Capture the cell that displays the provided text and extract its (X, Y) central coordinate. 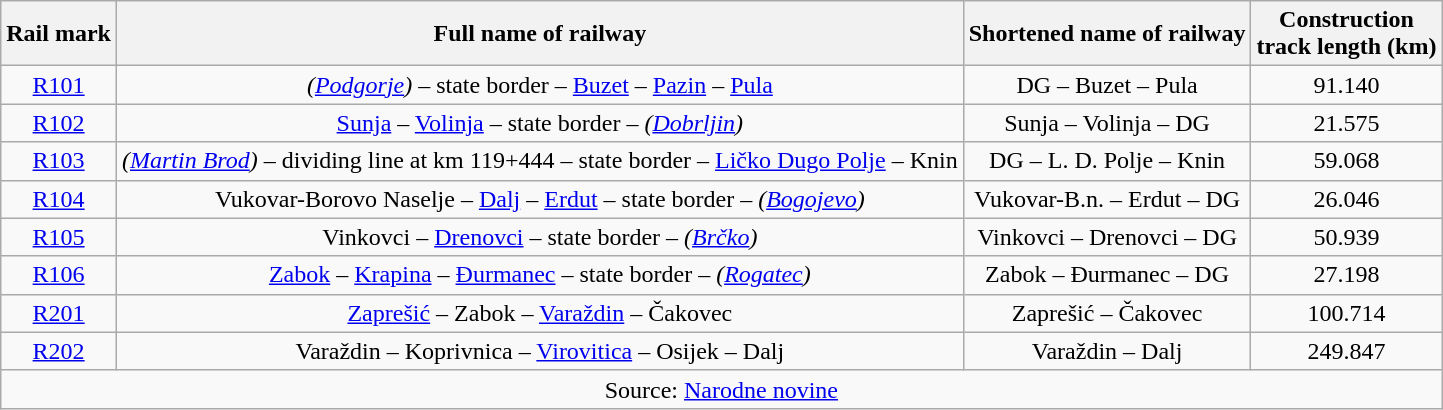
Vinkovci – Drenovci – DG (1107, 237)
R101 (59, 85)
Rail mark (59, 34)
R106 (59, 275)
Zaprešić – Zabok – Varaždin – Čakovec (540, 313)
100.714 (1346, 313)
R105 (59, 237)
Vinkovci – Drenovci – state border – (Brčko) (540, 237)
Sunja – Volinja – state border – (Dobrljin) (540, 123)
Full name of railway (540, 34)
Varaždin – Dalj (1107, 351)
26.046 (1346, 199)
21.575 (1346, 123)
Shortened name of railway (1107, 34)
91.140 (1346, 85)
249.847 (1346, 351)
Zabok – Krapina – Đurmanec – state border – (Rogatec) (540, 275)
DG – Buzet – Pula (1107, 85)
Zaprešić – Čakovec (1107, 313)
Source: Narodne novine (722, 389)
Constructiontrack length (km) (1346, 34)
R201 (59, 313)
27.198 (1346, 275)
R202 (59, 351)
R102 (59, 123)
50.939 (1346, 237)
Sunja – Volinja – DG (1107, 123)
R103 (59, 161)
Zabok – Đurmanec – DG (1107, 275)
DG – L. D. Polje – Knin (1107, 161)
R104 (59, 199)
Vukovar-Borovo Naselje – Dalj – Erdut – state border – (Bogojevo) (540, 199)
Varaždin – Koprivnica – Virovitica – Osijek – Dalj (540, 351)
59.068 (1346, 161)
(Podgorje) – state border – Buzet – Pazin – Pula (540, 85)
Vukovar-B.n. – Erdut – DG (1107, 199)
(Martin Brod) – dividing line at km 119+444 – state border – Ličko Dugo Polje – Knin (540, 161)
